Pinpoint the cell where the given text exists, returning its (X, Y) midpoint coordinate. 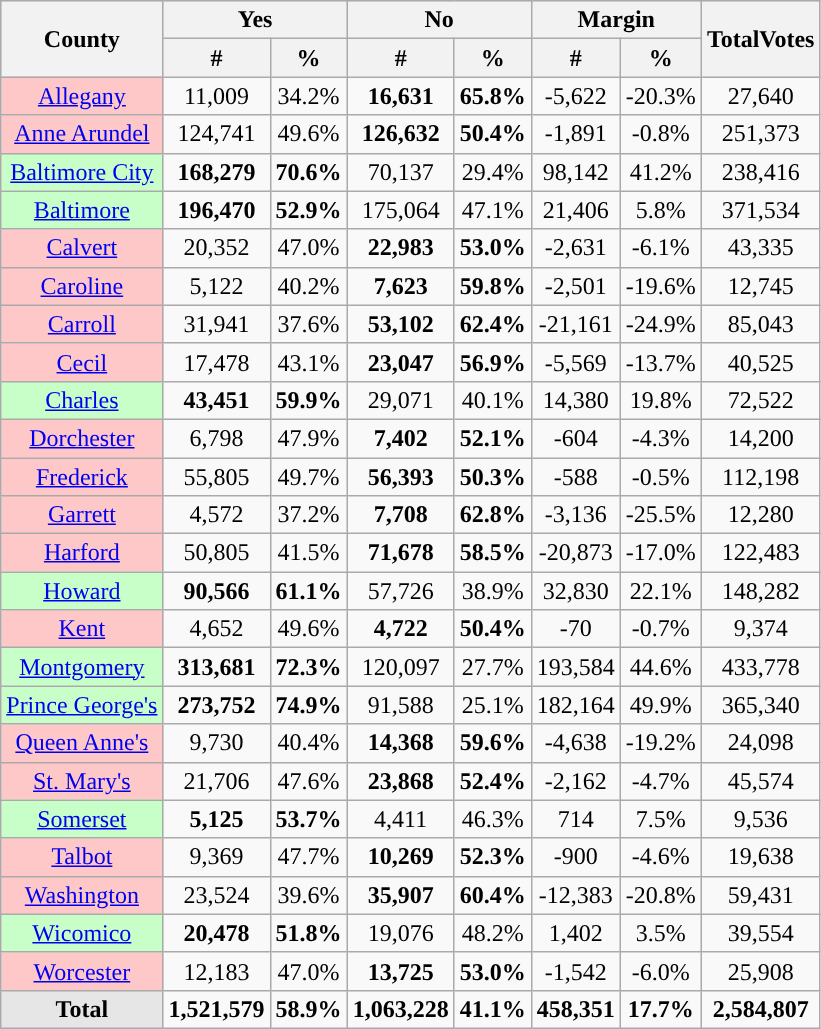
-20.3% (660, 96)
-5,622 (576, 96)
-2,501 (576, 286)
-20.8% (660, 895)
22.1% (660, 591)
12,745 (760, 286)
-5,569 (576, 362)
-900 (576, 857)
29.4% (492, 172)
Caroline (82, 286)
48.2% (492, 933)
182,164 (576, 705)
39,554 (760, 933)
7,708 (400, 515)
56,393 (400, 477)
74.9% (308, 705)
-70 (576, 629)
60.4% (492, 895)
-0.7% (660, 629)
313,681 (216, 667)
1,521,579 (216, 1009)
9,536 (760, 819)
-2,162 (576, 781)
-24.9% (660, 324)
72,522 (760, 400)
14,380 (576, 400)
50,805 (216, 553)
43,451 (216, 400)
62.8% (492, 515)
46.3% (492, 819)
65.8% (492, 96)
24,098 (760, 743)
41.1% (492, 1009)
1,402 (576, 933)
-6.0% (660, 971)
Montgomery (82, 667)
47.7% (308, 857)
371,534 (760, 210)
365,340 (760, 705)
22,983 (400, 248)
-3,136 (576, 515)
Somerset (82, 819)
-4.7% (660, 781)
2,584,807 (760, 1009)
196,470 (216, 210)
-20,873 (576, 553)
71,678 (400, 553)
148,282 (760, 591)
Allegany (82, 96)
10,269 (400, 857)
23,868 (400, 781)
17,478 (216, 362)
25,908 (760, 971)
Talbot (82, 857)
17.7% (660, 1009)
5,125 (216, 819)
-17.0% (660, 553)
-0.5% (660, 477)
27,640 (760, 96)
41.2% (660, 172)
Anne Arundel (82, 134)
St. Mary's (82, 781)
Margin (616, 20)
Queen Anne's (82, 743)
53,102 (400, 324)
29,071 (400, 400)
21,406 (576, 210)
No (439, 20)
-1,891 (576, 134)
Worcester (82, 971)
4,722 (400, 629)
Baltimore City (82, 172)
50.3% (492, 477)
-6.1% (660, 248)
43,335 (760, 248)
4,411 (400, 819)
58.5% (492, 553)
193,584 (576, 667)
Yes (255, 20)
4,572 (216, 515)
57,726 (400, 591)
19,638 (760, 857)
-604 (576, 438)
20,352 (216, 248)
251,373 (760, 134)
70,137 (400, 172)
433,778 (760, 667)
9,730 (216, 743)
19,076 (400, 933)
TotalVotes (760, 39)
53.7% (308, 819)
-2,631 (576, 248)
90,566 (216, 591)
47.1% (492, 210)
273,752 (216, 705)
5,122 (216, 286)
59.9% (308, 400)
98,142 (576, 172)
13,725 (400, 971)
19.8% (660, 400)
12,280 (760, 515)
20,478 (216, 933)
-21,161 (576, 324)
56.9% (492, 362)
Prince George's (82, 705)
Frederick (82, 477)
4,652 (216, 629)
43.1% (308, 362)
52.4% (492, 781)
Kent (82, 629)
-0.8% (660, 134)
45,574 (760, 781)
Harford (82, 553)
23,047 (400, 362)
9,374 (760, 629)
Howard (82, 591)
62.4% (492, 324)
40,525 (760, 362)
47.9% (308, 438)
12,183 (216, 971)
70.6% (308, 172)
40.4% (308, 743)
Baltimore (82, 210)
40.2% (308, 286)
Wicomico (82, 933)
39.6% (308, 895)
7,402 (400, 438)
-19.6% (660, 286)
21,706 (216, 781)
44.6% (660, 667)
14,368 (400, 743)
124,741 (216, 134)
23,524 (216, 895)
37.2% (308, 515)
714 (576, 819)
168,279 (216, 172)
52.1% (492, 438)
49.7% (308, 477)
49.9% (660, 705)
61.1% (308, 591)
11,009 (216, 96)
112,198 (760, 477)
40.1% (492, 400)
51.8% (308, 933)
52.3% (492, 857)
238,416 (760, 172)
122,483 (760, 553)
Dorchester (82, 438)
59.6% (492, 743)
35,907 (400, 895)
31,941 (216, 324)
85,043 (760, 324)
72.3% (308, 667)
-13.7% (660, 362)
52.9% (308, 210)
-1,542 (576, 971)
1,063,228 (400, 1009)
Calvert (82, 248)
-588 (576, 477)
Total (82, 1009)
37.6% (308, 324)
41.5% (308, 553)
9,369 (216, 857)
-4,638 (576, 743)
Garrett (82, 515)
Charles (82, 400)
59.8% (492, 286)
58.9% (308, 1009)
55,805 (216, 477)
County (82, 39)
3.5% (660, 933)
175,064 (400, 210)
47.6% (308, 781)
-25.5% (660, 515)
5.8% (660, 210)
27.7% (492, 667)
-4.6% (660, 857)
7.5% (660, 819)
32,830 (576, 591)
Washington (82, 895)
-12,383 (576, 895)
59,431 (760, 895)
-4.3% (660, 438)
14,200 (760, 438)
6,798 (216, 438)
126,632 (400, 134)
16,631 (400, 96)
7,623 (400, 286)
Carroll (82, 324)
-19.2% (660, 743)
Cecil (82, 362)
25.1% (492, 705)
458,351 (576, 1009)
38.9% (492, 591)
120,097 (400, 667)
91,588 (400, 705)
34.2% (308, 96)
